Return (x, y) of the center of cell containing provided text 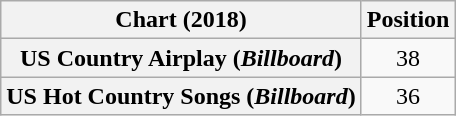
US Country Airplay (Billboard) (181, 58)
Chart (2018) (181, 20)
US Hot Country Songs (Billboard) (181, 96)
Position (408, 20)
36 (408, 96)
38 (408, 58)
